Determine the [x, y] coordinate at the center of the cell enclosing the given text.  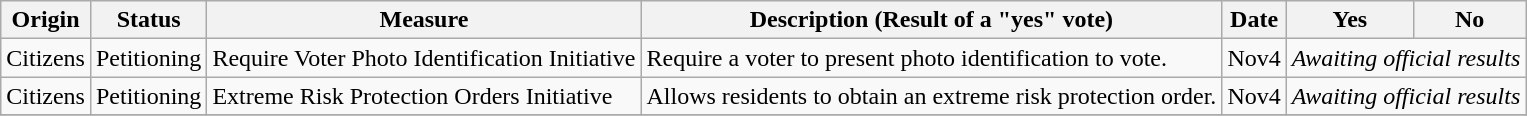
Measure [424, 20]
Description (Result of a "yes" vote) [932, 20]
Origin [46, 20]
Date [1254, 20]
Status [148, 20]
Allows residents to obtain an extreme risk protection order. [932, 96]
Require Voter Photo Identification Initiative [424, 58]
Yes [1350, 20]
Require a voter to present photo identification to vote. [932, 58]
Extreme Risk Protection Orders Initiative [424, 96]
No [1469, 20]
